Locate the cell with the specified text and output its (x, y) center coordinate. 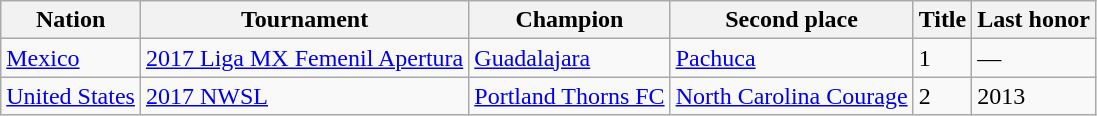
Mexico (71, 58)
Tournament (304, 20)
2017 NWSL (304, 96)
2017 Liga MX Femenil Apertura (304, 58)
Guadalajara (570, 58)
Title (942, 20)
Champion (570, 20)
Portland Thorns FC (570, 96)
— (1034, 58)
2013 (1034, 96)
1 (942, 58)
North Carolina Courage (792, 96)
Last honor (1034, 20)
Second place (792, 20)
Pachuca (792, 58)
2 (942, 96)
United States (71, 96)
Nation (71, 20)
